Locate the cell with the specified text and output its [X, Y] center coordinate. 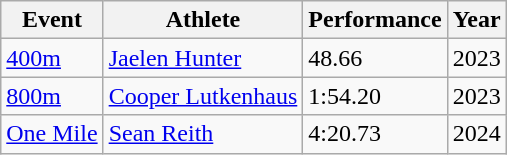
Performance [375, 20]
4:20.73 [375, 134]
800m [52, 96]
Cooper Lutkenhaus [203, 96]
Event [52, 20]
Year [476, 20]
48.66 [375, 58]
Jaelen Hunter [203, 58]
1:54.20 [375, 96]
2024 [476, 134]
Athlete [203, 20]
Sean Reith [203, 134]
400m [52, 58]
One Mile [52, 134]
